Detect which cell encompasses the target text, then output its (x, y) center coordinate. 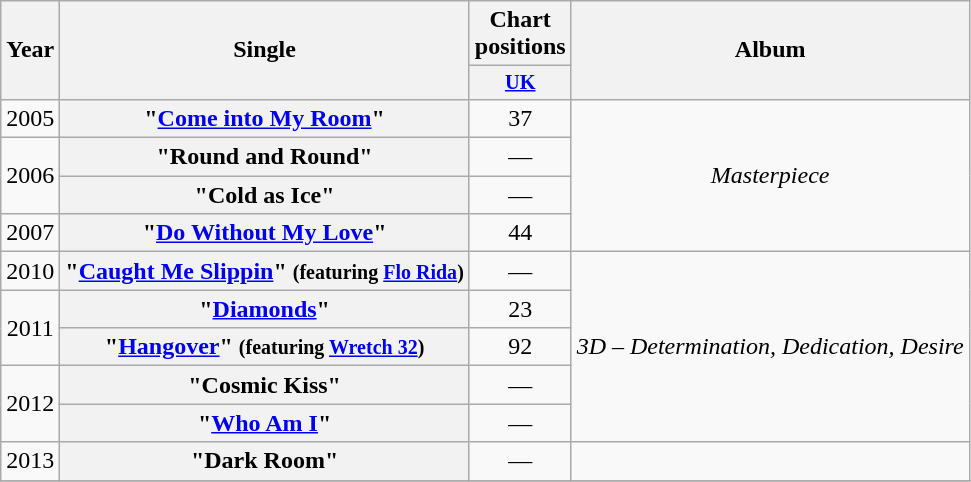
2012 (30, 404)
2011 (30, 328)
"Round and Round" (265, 157)
2010 (30, 271)
44 (520, 233)
Year (30, 50)
"Come into My Room" (265, 118)
UK (520, 83)
Single (265, 50)
23 (520, 309)
"Diamonds" (265, 309)
2013 (30, 461)
3D – Determination, Dedication, Desire (770, 347)
92 (520, 347)
Chart positions (520, 34)
"Dark Room" (265, 461)
Masterpiece (770, 175)
"Do Without My Love" (265, 233)
2007 (30, 233)
"Cold as Ice" (265, 195)
2005 (30, 118)
Album (770, 50)
"Cosmic Kiss" (265, 385)
2006 (30, 176)
"Caught Me Slippin" (featuring Flo Rida) (265, 271)
37 (520, 118)
"Who Am I" (265, 423)
"Hangover" (featuring Wretch 32) (265, 347)
